Scan for the cell matching the given text and deliver its (x, y) coordinate at center. 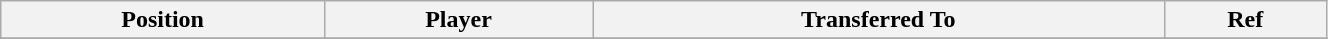
Player (458, 20)
Transferred To (878, 20)
Position (163, 20)
Ref (1245, 20)
